Return the (x, y) coordinate for the center point of the cell that contains the specified text.  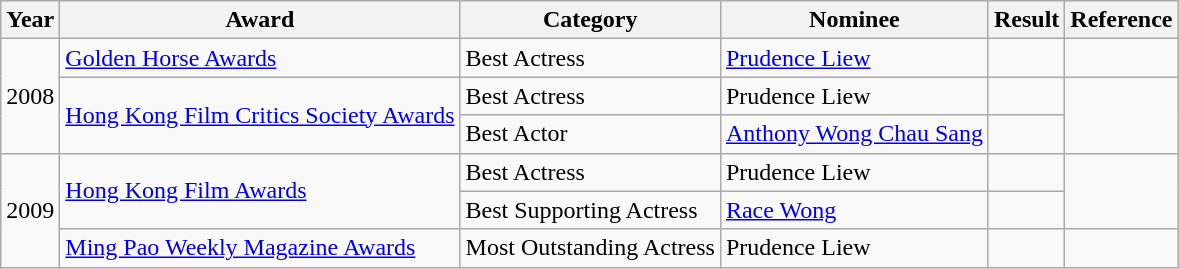
Reference (1122, 20)
Hong Kong Film Awards (260, 191)
Year (30, 20)
Best Actor (590, 134)
2009 (30, 210)
2008 (30, 96)
Award (260, 20)
Most Outstanding Actress (590, 248)
Best Supporting Actress (590, 210)
Race Wong (854, 210)
Hong Kong Film Critics Society Awards (260, 115)
Nominee (854, 20)
Result (1026, 20)
Category (590, 20)
Ming Pao Weekly Magazine Awards (260, 248)
Anthony Wong Chau Sang (854, 134)
Golden Horse Awards (260, 58)
